Search for the cell housing the specified text and yield its [x, y] center coordinate. 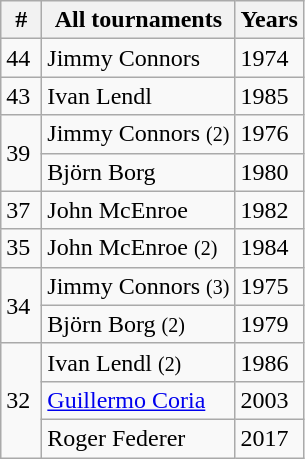
Years [269, 20]
32 [22, 400]
Ivan Lendl [138, 96]
1979 [269, 324]
# [22, 20]
1980 [269, 172]
35 [22, 248]
1986 [269, 362]
1982 [269, 210]
Jimmy Connors (2) [138, 134]
37 [22, 210]
43 [22, 96]
All tournaments [138, 20]
Guillermo Coria [138, 400]
John McEnroe (2) [138, 248]
1985 [269, 96]
1975 [269, 286]
Jimmy Connors [138, 58]
John McEnroe [138, 210]
1976 [269, 134]
Ivan Lendl (2) [138, 362]
2017 [269, 438]
39 [22, 153]
1974 [269, 58]
Roger Federer [138, 438]
Björn Borg [138, 172]
Björn Borg (2) [138, 324]
2003 [269, 400]
Jimmy Connors (3) [138, 286]
34 [22, 305]
44 [22, 58]
1984 [269, 248]
